Return the (x, y) coordinate for the center point of the cell that contains the specified text.  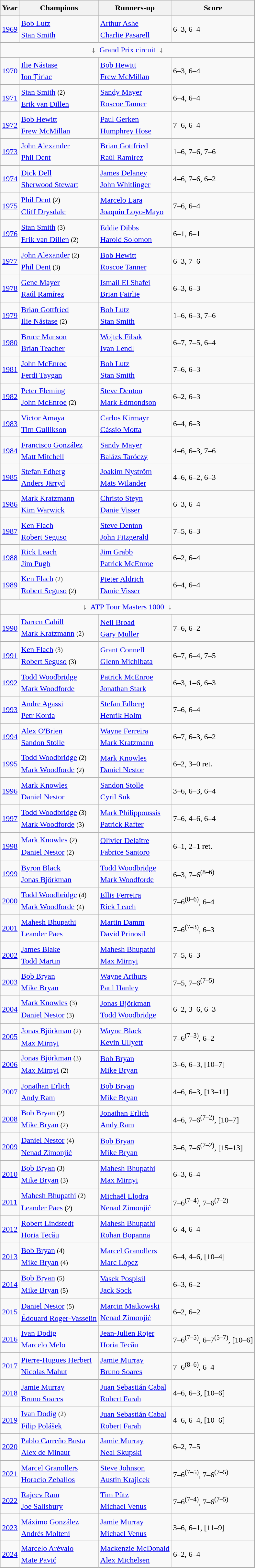
2017 (10, 1366)
1985 (10, 478)
Marcin Matkowski Nenad Zimonjić (135, 1312)
4–6, 7–6(7–2), [10–7] (213, 1119)
Brian Gottfried Raúl Ramírez (135, 152)
Martin Damm David Prinosil (135, 928)
Paul Gerken Humphrey Hose (135, 125)
1969 (10, 29)
Steve Denton John Fitzgerald (135, 531)
Marcelo Lara Joaquín Loyo-Mayo (135, 206)
4–6, 7–6, 6–2 (213, 179)
Sandy Mayer Balázs Taróczy (135, 450)
1978 (10, 288)
2020 (10, 1447)
1997 (10, 818)
1982 (10, 397)
Todd Woodbridge (4) Mark Woodforde (4) (59, 901)
2015 (10, 1312)
1971 (10, 98)
Gene Mayer Raúl Ramírez (59, 288)
6–1, 2–1 ret. (213, 846)
1970 (10, 71)
Phil Dent (2) Cliff Drysdale (59, 206)
Ellis Ferreira Rick Leach (135, 901)
1974 (10, 179)
Sandon Stolle Cyril Suk (135, 791)
James Blake Todd Martin (59, 955)
6–7, 6–4, 7–5 (213, 656)
4–6, 6–3, [13–11] (213, 1091)
Bob Bryan (3) Mike Bryan (3) (59, 1174)
2024 (10, 1554)
6–3, 6–3 (213, 288)
6–3, 1–6, 6–3 (213, 683)
Jamie Murray Michael Venus (135, 1528)
Year (10, 8)
2011 (10, 1202)
Mark Knowles (3) Daniel Nestor (3) (59, 1009)
2010 (10, 1174)
Steve Denton Mark Edmondson (135, 397)
2003 (10, 982)
Pierre-Hugues Herbert Nicolas Mahut (59, 1366)
Wayne Arthurs Paul Hanley (135, 982)
4–6, 6–3, 7–6 (213, 450)
Arthur Ashe Charlie Pasarell (135, 29)
Mark Kratzmann Kim Warwick (59, 504)
1993 (10, 710)
6–7, 6–3, 6–2 (213, 737)
Mackenzie McDonald Alex Michelsen (135, 1554)
Score (213, 8)
3–6, 7–6(7–2), [15–13] (213, 1146)
Vasek Pospisil Jack Sock (135, 1284)
2019 (10, 1420)
Tim Pütz Michael Venus (135, 1500)
Runners-up (135, 8)
6–7, 7–5, 6–4 (213, 342)
James Delaney John Whitlinger (135, 179)
1976 (10, 233)
↓ ATP Tour Masters 1000 ↓ (127, 607)
Ken Flach (3) Robert Seguso (3) (59, 656)
Michaël Llodra Nenad Zimonjić (135, 1202)
Bob Bryan (2) Mike Bryan (2) (59, 1119)
Christo Steyn Danie Visser (135, 504)
2023 (10, 1528)
Jonas Björkman Todd Woodbridge (135, 1009)
7–6(7–3), 6–2 (213, 1037)
6–1, 6–1 (213, 233)
Andre Agassi Petr Korda (59, 710)
1980 (10, 342)
2013 (10, 1257)
3–6, 6–3, 6–4 (213, 791)
Ken Flach (2) Robert Seguso (2) (59, 585)
Champions (59, 8)
↓ Grand Prix circuit ↓ (127, 50)
Mark Knowles (2) Daniel Nestor (2) (59, 846)
Rajeev Ram Joe Salisbury (59, 1500)
2001 (10, 928)
Brian Gottfried Ilie Năstase (2) (59, 315)
Daniel Nestor (4) Nenad Zimonjić (59, 1146)
Ivan Dodig Marcelo Melo (59, 1339)
Grant Connell Glenn Michibata (135, 656)
Todd Woodbridge (3) Mark Woodforde (3) (59, 818)
3–6, 6–1, [11–9] (213, 1528)
Jonas Björkman (3) Max Mirnyi (2) (59, 1064)
7–6(7–3), 6–3 (213, 928)
6–3, 7–6(8–6) (213, 874)
1–6, 6–3, 7–6 (213, 315)
2012 (10, 1229)
Máximo González Andrés Molteni (59, 1528)
Mahesh Bhupathi Rohan Bopanna (135, 1229)
Stan Smith (2) Erik van Dillen (59, 98)
Patrick McEnroe Jonathan Stark (135, 683)
Wayne Black Kevin Ullyett (135, 1037)
Carlos Kirmayr Cássio Motta (135, 424)
Ismail El Shafei Brian Fairlie (135, 288)
Rick Leach Jim Pugh (59, 558)
6–2, 6–3 (213, 397)
6–2, 7–5 (213, 1447)
Victor Amaya Tim Gullikson (59, 424)
John Alexander Phil Dent (59, 152)
Ken Flach Robert Seguso (59, 531)
Neil Broad Gary Muller (135, 628)
1989 (10, 585)
6–2, 3–0 ret. (213, 764)
1987 (10, 531)
Bob Bryan (4) Mike Bryan (4) (59, 1257)
Marcel Granollers Marc López (135, 1257)
1998 (10, 846)
Mahesh Bhupathi Leander Paes (59, 928)
Wojtek Fibak Ivan Lendl (135, 342)
1992 (10, 683)
2022 (10, 1500)
Joakim Nyström Mats Wilander (135, 478)
Jamie Murray Neal Skupski (135, 1447)
Sandy Mayer Roscoe Tanner (135, 98)
4–6, 6–3, [10–6] (213, 1393)
2009 (10, 1146)
1986 (10, 504)
Todd Woodbridge (2) Mark Woodforde (2) (59, 764)
1996 (10, 791)
2004 (10, 1009)
1983 (10, 424)
2014 (10, 1284)
1995 (10, 764)
2016 (10, 1339)
6–3, 7–6 (213, 261)
1991 (10, 656)
1972 (10, 125)
Marcel Granollers Horacio Zeballos (59, 1474)
1–6, 7–6, 7–6 (213, 152)
6–2, 3–6, 6–3 (213, 1009)
2002 (10, 955)
4–6, 6–4, [10–6] (213, 1420)
2018 (10, 1393)
Alex O'Brien Sandon Stolle (59, 737)
2007 (10, 1091)
Dick Dell Sherwood Stewart (59, 179)
1999 (10, 874)
Mark Philippoussis Patrick Rafter (135, 818)
Ivan Dodig (2) Filip Polášek (59, 1420)
7–6(7–5), 7–6(7–5) (213, 1474)
6–3, 6–2 (213, 1284)
7–6, 6–3 (213, 370)
Marcelo Arévalo Mate Pavić (59, 1554)
1973 (10, 152)
2021 (10, 1474)
7–6(7–4), 7–6(7–2) (213, 1202)
6–4, 4–6, [10–4] (213, 1257)
1984 (10, 450)
1979 (10, 315)
Bob Hewitt Roscoe Tanner (135, 261)
Pieter Aldrich Danie Visser (135, 585)
Wayne Ferreira Mark Kratzmann (135, 737)
2000 (10, 901)
Pablo Carreño Busta Alex de Minaur (59, 1447)
1981 (10, 370)
Byron Black Jonas Björkman (59, 874)
Stefan Edberg Henrik Holm (135, 710)
1977 (10, 261)
2006 (10, 1064)
4–6, 6–2, 6–3 (213, 478)
John McEnroe Ferdi Taygan (59, 370)
7–6, 4–6, 6–4 (213, 818)
Jim Grabb Patrick McEnroe (135, 558)
Robert Lindstedt Horia Tecău (59, 1229)
6–2, 6–2 (213, 1312)
7–6, 6–2 (213, 628)
Olivier Delaître Fabrice Santoro (135, 846)
Jonas Björkman (2) Max Mirnyi (59, 1037)
Stefan Edberg Anders Järryd (59, 478)
Steve Johnson Austin Krajicek (135, 1474)
1975 (10, 206)
7–6(7–4), 7–6(7–5) (213, 1500)
1994 (10, 737)
John Alexander (2) Phil Dent (3) (59, 261)
1988 (10, 558)
Mahesh Bhupathi (2) Leander Paes (2) (59, 1202)
2008 (10, 1119)
3–6, 6–3, [10–7] (213, 1064)
Bob Bryan (5) Mike Bryan (5) (59, 1284)
Bruce Manson Brian Teacher (59, 342)
2005 (10, 1037)
1990 (10, 628)
7–6(7–5), 6–7(5–7), [10–6] (213, 1339)
Daniel Nestor (5) Édouard Roger-Vasselin (59, 1312)
Peter Fleming John McEnroe (2) (59, 397)
Darren Cahill Mark Kratzmann (2) (59, 628)
Ilie Năstase Ion Țiriac (59, 71)
7–5, 7–6(7–5) (213, 982)
6–4, 6–3 (213, 424)
Francisco González Matt Mitchell (59, 450)
Stan Smith (3) Erik van Dillen (2) (59, 233)
Eddie Dibbs Harold Solomon (135, 233)
Jean-Julien Rojer Horia Tecău (135, 1339)
